Output the [X, Y] coordinate of the center of the cell containing the given text.  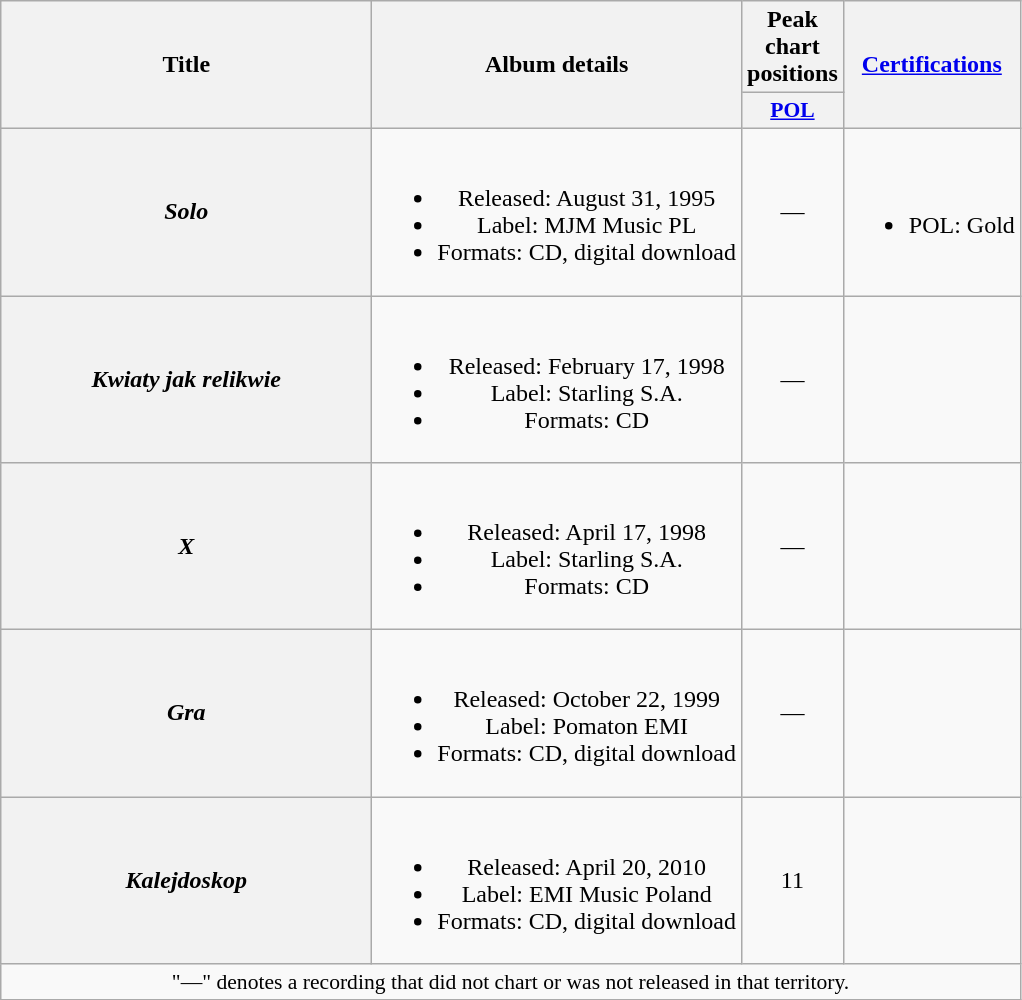
Certifications [932, 65]
Kwiaty jak relikwie [186, 380]
Kalejdoskop [186, 880]
Released: October 22, 1999Label: Pomaton EMIFormats: CD, digital download [557, 714]
Released: February 17, 1998Label: Starling S.A.Formats: CD [557, 380]
"—" denotes a recording that did not chart or was not released in that territory. [511, 982]
Solo [186, 212]
Released: August 31, 1995Label: MJM Music PLFormats: CD, digital download [557, 212]
POL: Gold [932, 212]
POL [793, 111]
Released: April 20, 2010Label: EMI Music PolandFormats: CD, digital download [557, 880]
X [186, 546]
Title [186, 65]
11 [793, 880]
Released: April 17, 1998Label: Starling S.A.Formats: CD [557, 546]
Gra [186, 714]
Album details [557, 65]
Peak chart positions [793, 47]
